Scan for the cell matching the given text and deliver its [X, Y] coordinate at center. 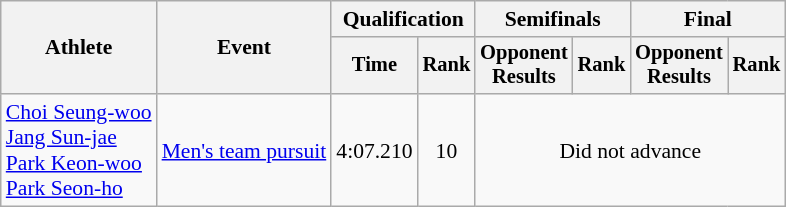
Qualification [403, 19]
4:07.210 [374, 150]
Choi Seung-wooJang Sun-jaePark Keon-wooPark Seon-ho [79, 150]
Final [708, 19]
Men's team pursuit [244, 150]
Time [374, 66]
Did not advance [630, 150]
Athlete [79, 48]
Semifinals [552, 19]
10 [447, 150]
Event [244, 48]
